Identify which cell holds the provided text, then report its (X, Y) central coordinate. 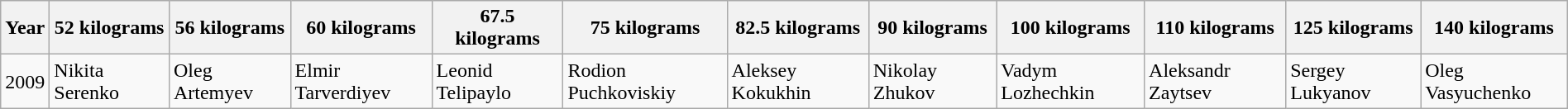
Aleksey Kokukhin (797, 81)
2009 (25, 81)
100 kilograms (1070, 28)
110 kilograms (1216, 28)
125 kilograms (1353, 28)
Elmir Tarverdiyev (361, 81)
Rodion Puchkoviskiy (645, 81)
82.5 kilograms (797, 28)
Nikolay Zhukov (932, 81)
90 kilograms (932, 28)
Sergey Lukyanov (1353, 81)
Aleksandr Zaytsev (1216, 81)
75 kilograms (645, 28)
Leonid Telipaylo (498, 81)
Oleg Artemyev (230, 81)
56 kilograms (230, 28)
140 kilograms (1494, 28)
Vadym Lozhechkin (1070, 81)
Oleg Vasyuchenko (1494, 81)
Nikita Serenko (109, 81)
60 kilograms (361, 28)
52 kilograms (109, 28)
67.5 kilograms (498, 28)
Year (25, 28)
